Identify which cell holds the provided text, then report its [x, y] central coordinate. 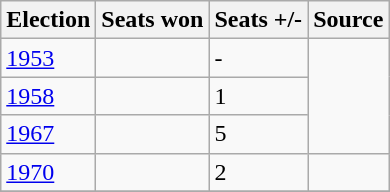
1958 [48, 96]
1953 [48, 58]
1 [258, 96]
Source [348, 20]
1967 [48, 134]
- [258, 58]
Election [48, 20]
2 [258, 172]
1970 [48, 172]
Seats +/- [258, 20]
5 [258, 134]
Seats won [152, 20]
